Search for the cell housing the specified text and yield its [X, Y] center coordinate. 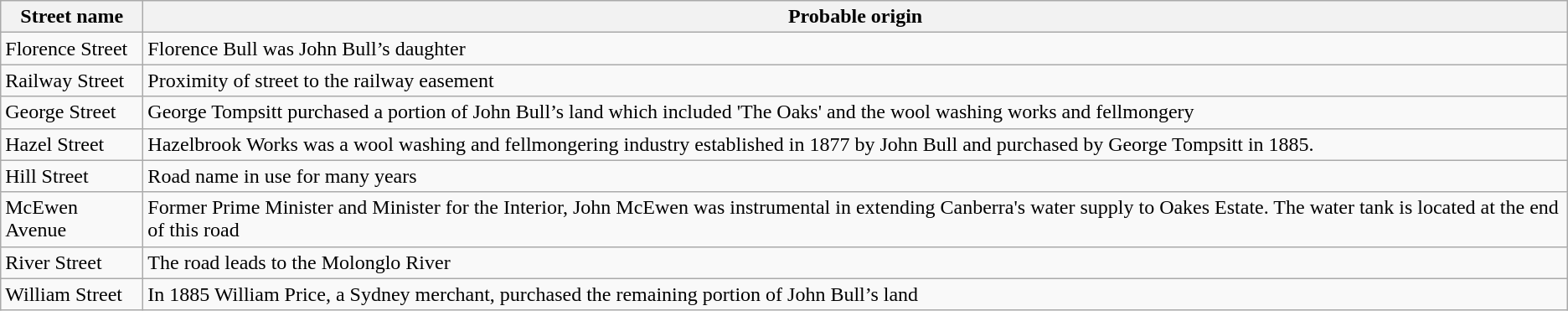
Railway Street [72, 80]
The road leads to the Molonglo River [855, 262]
In 1885 William Price, a Sydney merchant, purchased the remaining portion of John Bull’s land [855, 294]
Florence Bull was John Bull’s daughter [855, 49]
Hill Street [72, 176]
Street name [72, 17]
Hazelbrook Works was a wool washing and fellmongering industry established in 1877 by John Bull and purchased by George Tompsitt in 1885. [855, 144]
Proximity of street to the railway easement [855, 80]
Hazel Street [72, 144]
McEwen Avenue [72, 220]
Road name in use for many years [855, 176]
Probable origin [855, 17]
River Street [72, 262]
Florence Street [72, 49]
William Street [72, 294]
George Tompsitt purchased a portion of John Bull’s land which included 'The Oaks' and the wool washing works and fellmongery [855, 112]
George Street [72, 112]
